Capture the cell that displays the provided text and extract its [x, y] central coordinate. 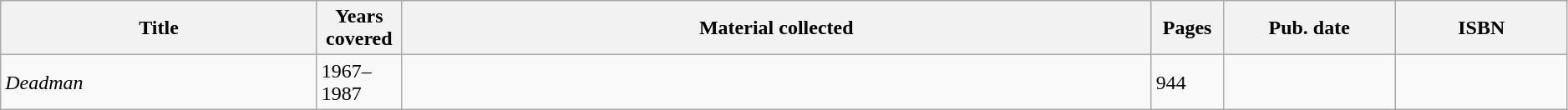
Pages [1187, 28]
ISBN [1481, 28]
Material collected [776, 28]
Years covered [359, 28]
Title [159, 28]
944 [1187, 82]
Deadman [159, 82]
Pub. date [1309, 28]
1967–1987 [359, 82]
